From the cell containing the given text, extract its center point as (X, Y) coordinate. 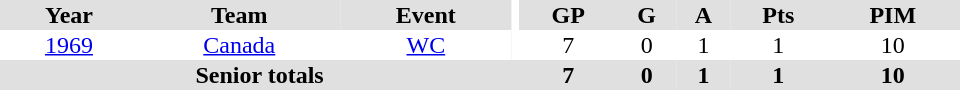
Event (426, 15)
Senior totals (260, 75)
Team (240, 15)
WC (426, 45)
1969 (69, 45)
PIM (893, 15)
GP (568, 15)
Year (69, 15)
Canada (240, 45)
A (704, 15)
G (646, 15)
Pts (778, 15)
